From the cell containing the given text, extract its center point as [x, y] coordinate. 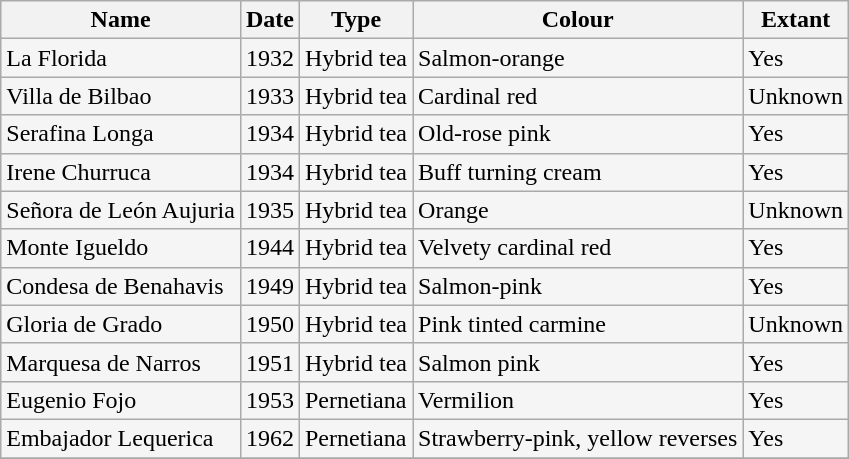
Embajador Lequerica [121, 438]
1950 [270, 324]
1935 [270, 210]
Villa de Bilbao [121, 96]
Monte Igueldo [121, 248]
Name [121, 20]
Velvety cardinal red [578, 248]
Eugenio Fojo [121, 400]
1949 [270, 286]
Cardinal red [578, 96]
Strawberry-pink, yellow reverses [578, 438]
Marquesa de Narros [121, 362]
Serafina Longa [121, 134]
Date [270, 20]
Salmon-orange [578, 58]
Buff turning cream [578, 172]
Condesa de Benahavis [121, 286]
Extant [796, 20]
Pink tinted carmine [578, 324]
1951 [270, 362]
Vermilion [578, 400]
La Florida [121, 58]
Gloria de Grado [121, 324]
Irene Churruca [121, 172]
Señora de León Aujuria [121, 210]
Old-rose pink [578, 134]
1932 [270, 58]
Orange [578, 210]
Type [356, 20]
Colour [578, 20]
1933 [270, 96]
1962 [270, 438]
1944 [270, 248]
Salmon-pink [578, 286]
1953 [270, 400]
Salmon pink [578, 362]
